Scan for the cell matching the given text and deliver its (x, y) coordinate at center. 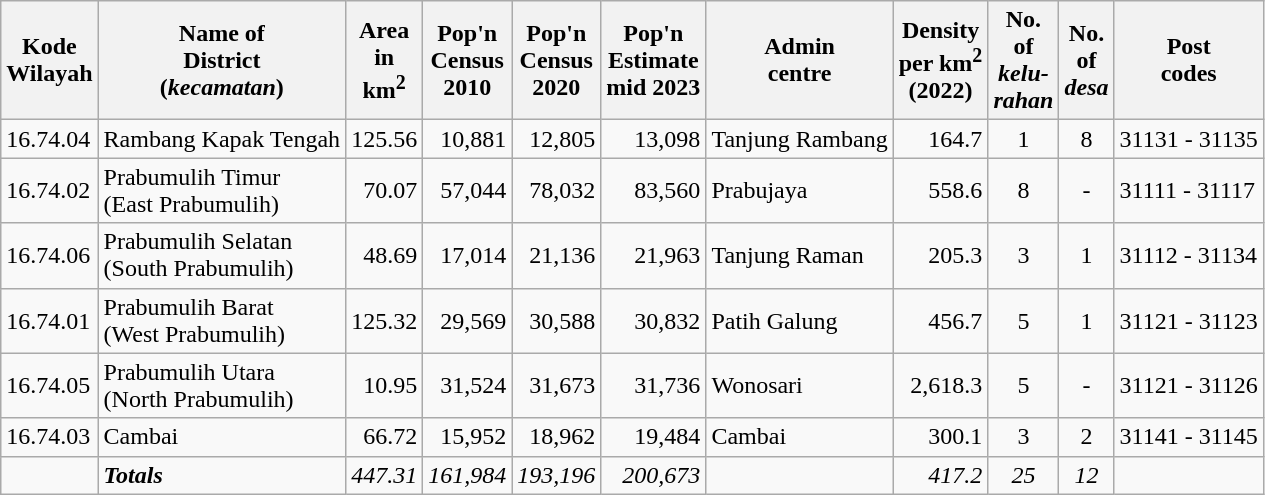
83,560 (654, 190)
Prabumulih Utara (North Prabumulih) (222, 386)
16.74.03 (50, 437)
205.3 (940, 256)
31,524 (468, 386)
Kode Wilayah (50, 60)
Wonosari (800, 386)
164.7 (940, 139)
31,673 (556, 386)
16.74.06 (50, 256)
Patih Galung (800, 320)
16.74.05 (50, 386)
Prabujaya (800, 190)
30,832 (654, 320)
Prabumulih Selatan (South Prabumulih) (222, 256)
12 (1086, 475)
193,196 (556, 475)
31111 - 31117 (1188, 190)
Area inkm2 (384, 60)
Pop'nCensus2010 (468, 60)
30,588 (556, 320)
31131 - 31135 (1188, 139)
Prabumulih Barat (West Prabumulih) (222, 320)
447.31 (384, 475)
Densityper km2(2022) (940, 60)
Postcodes (1188, 60)
456.7 (940, 320)
78,032 (556, 190)
Admincentre (800, 60)
10.95 (384, 386)
No.of kelu-rahan (1024, 60)
10,881 (468, 139)
31112 - 31134 (1188, 256)
31121 - 31126 (1188, 386)
Rambang Kapak Tengah (222, 139)
Pop'nEstimatemid 2023 (654, 60)
31,736 (654, 386)
Tanjung Rambang (800, 139)
19,484 (654, 437)
Name ofDistrict (kecamatan) (222, 60)
No.of desa (1086, 60)
13,098 (654, 139)
15,952 (468, 437)
31121 - 31123 (1188, 320)
16.74.02 (50, 190)
300.1 (940, 437)
70.07 (384, 190)
16.74.04 (50, 139)
Totals (222, 475)
31141 - 31145 (1188, 437)
21,136 (556, 256)
21,963 (654, 256)
66.72 (384, 437)
16.74.01 (50, 320)
48.69 (384, 256)
2 (1086, 437)
25 (1024, 475)
12,805 (556, 139)
Pop'nCensus2020 (556, 60)
417.2 (940, 475)
558.6 (940, 190)
Prabumulih Timur (East Prabumulih) (222, 190)
200,673 (654, 475)
2,618.3 (940, 386)
17,014 (468, 256)
Tanjung Raman (800, 256)
57,044 (468, 190)
161,984 (468, 475)
29,569 (468, 320)
18,962 (556, 437)
125.32 (384, 320)
125.56 (384, 139)
